For the text-containing cell, return its midpoint in [X, Y] coordinate format. 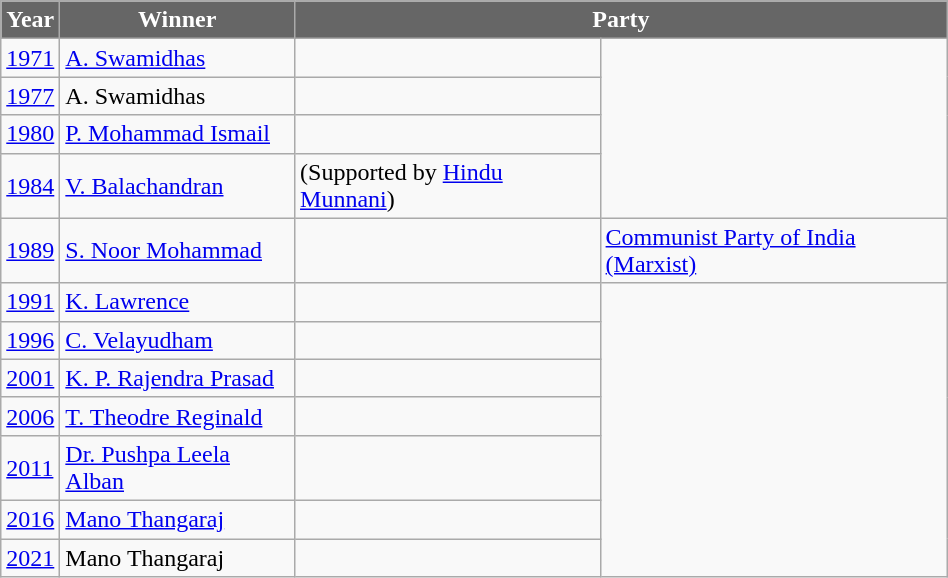
1991 [30, 302]
K. P. Rajendra Prasad [178, 378]
1984 [30, 186]
2016 [30, 519]
2011 [30, 468]
1989 [30, 250]
C. Velayudham [178, 340]
2021 [30, 557]
(Supported by Hindu Munnani) [448, 186]
1980 [30, 134]
1996 [30, 340]
1977 [30, 96]
Dr. Pushpa Leela Alban [178, 468]
Communist Party of India (Marxist) [774, 250]
K. Lawrence [178, 302]
Winner [178, 20]
V. Balachandran [178, 186]
T. Theodre Reginald [178, 416]
2001 [30, 378]
1971 [30, 58]
Year [30, 20]
S. Noor Mohammad [178, 250]
2006 [30, 416]
Party [622, 20]
P. Mohammad Ismail [178, 134]
